Scan for the cell matching the given text and deliver its [X, Y] coordinate at center. 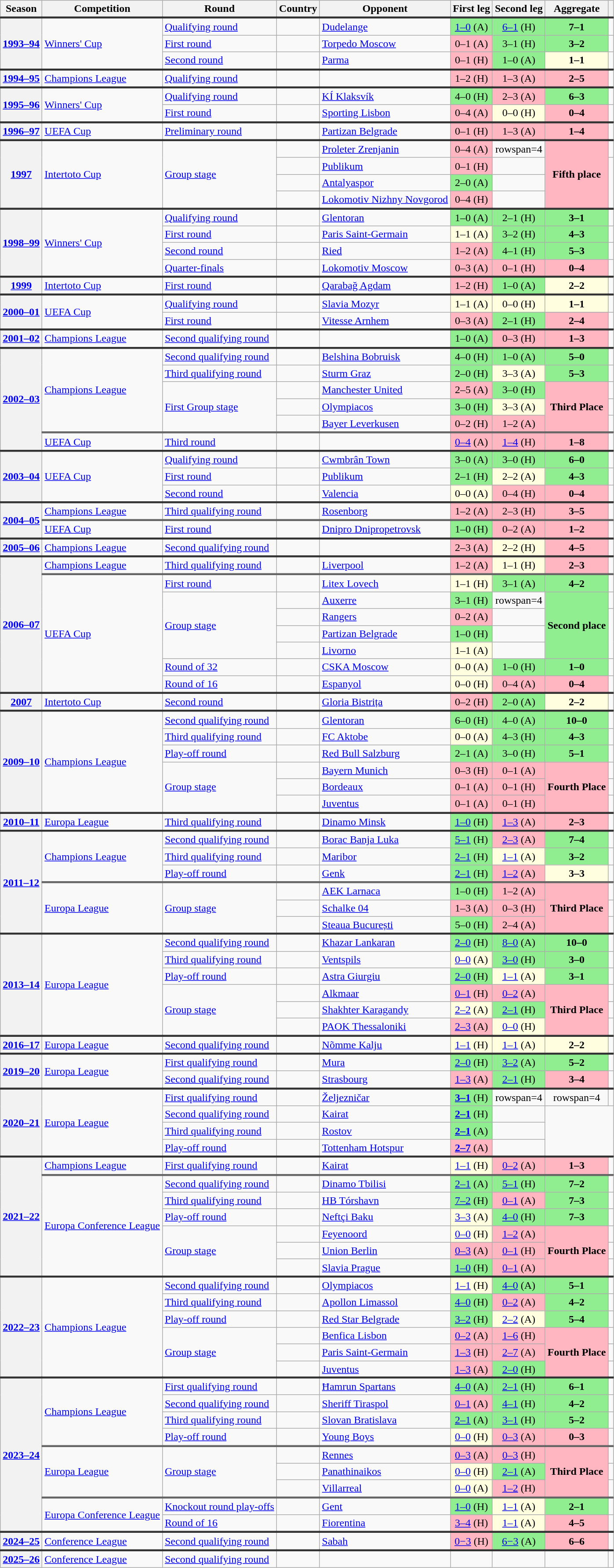
2–5 (A) [472, 390]
2–5 [577, 78]
Round [219, 9]
3–4 (H) [472, 1524]
Benfica Lisbon [385, 1336]
Astra Giurgiu [385, 976]
2009–10 [21, 762]
Khazar Lankaran [385, 943]
1999 [21, 286]
Tottenham Hotspur [385, 1148]
3–1 (A) [519, 583]
1994–95 [21, 78]
6–0 (H) [472, 720]
Slavia Mozyr [385, 303]
2–1 [577, 1506]
Mura [385, 1062]
Apollon Limassol [385, 1302]
Sporting Lisbon [385, 113]
Proleter Zrenjanin [385, 149]
Espanyol [385, 684]
Dudelange [385, 26]
0−3 (H) [472, 1541]
Schalke 04 [385, 908]
Rennes [385, 1455]
Maribor [385, 857]
6–6 [577, 1541]
1–3 (H) [472, 1353]
Third round [219, 441]
Fifth place [577, 174]
2006–07 [21, 624]
KÍ Klaksvík [385, 96]
Preliminary round [219, 131]
HB Tórshavn [385, 1200]
2007 [21, 702]
Red Star Belgrade [385, 1319]
7–2 [577, 1184]
3–2 (A) [519, 1062]
Feyenoord [385, 1234]
4–3 (H) [519, 737]
Ħamrun Spartans [385, 1386]
Ventspils [385, 959]
2022–23 [21, 1327]
Litex Lovech [385, 583]
2013–14 [21, 985]
2023–24 [21, 1455]
Rosenborg [385, 511]
Slovan Bratislava [385, 1420]
2010–11 [21, 821]
Belshina Bobruisk [385, 356]
Lokomotiv Nizhny Novgorod [385, 200]
2000–01 [21, 312]
7–2 (H) [472, 1200]
Round of 32 [219, 667]
1995–96 [21, 105]
Sturm Graz [385, 373]
7–1 [577, 26]
Young Boys [385, 1437]
1993–94 [21, 43]
Vitesse Arnhem [385, 321]
7–4 [577, 839]
Cwmbrân Town [385, 459]
Alkmaar [385, 993]
1–4 [577, 131]
1998–99 [21, 243]
1–8 [577, 441]
Ried [385, 251]
2024–25 [21, 1541]
2020–21 [21, 1122]
6−3 (A) [519, 1541]
Panathinaikos [385, 1472]
2004–05 [21, 520]
3–4 [577, 1080]
2–4 (A) [519, 925]
Opponent [385, 9]
2019–20 [21, 1071]
CSKA Moscow [385, 667]
Competition [102, 9]
Strasbourg [385, 1080]
Second leg [519, 9]
First leg [472, 9]
Villarreal [385, 1489]
2021–22 [21, 1216]
Nõmme Kalju [385, 1045]
Second place [577, 625]
Manchester United [385, 390]
Genk [385, 874]
Liverpool [385, 565]
2003–04 [21, 477]
Country [298, 9]
1997 [21, 174]
Lokomotiv Moscow [385, 268]
5–4 [577, 1319]
2011–12 [21, 882]
Rangers [385, 617]
FC Aktobe [385, 737]
PAOK Thessaloniki [385, 1027]
Bayern Munich [385, 770]
AEK Larnaca [385, 891]
Slavia Prague [385, 1268]
2–4 [577, 321]
6–0 [577, 459]
Quarter-finals [219, 268]
5–0 [577, 356]
Željezničar [385, 1097]
Bayer Leverkusen [385, 424]
Gent [385, 1506]
Torpedo Moscow [385, 44]
2002–03 [21, 399]
Livorno [385, 650]
Red Bull Salzburg [385, 753]
First Group stage [219, 407]
Valencia [385, 493]
Steaua București [385, 925]
3–0 (A) [472, 459]
1–2 [577, 529]
Rostov [385, 1131]
Neftçi Baku [385, 1217]
Bordeaux [385, 787]
Parma [385, 61]
2001–02 [21, 339]
1–4 (H) [519, 441]
2025–26 [21, 1559]
6–1 [577, 1386]
5–0 (H) [472, 925]
Dinamo Tbilisi [385, 1184]
8–0 (A) [519, 943]
Season [21, 9]
3–3 [577, 874]
2005–06 [21, 547]
1–0 [577, 667]
0–3 [577, 1437]
2–2 (H) [519, 547]
Borac Banja Luka [385, 839]
Auxerre [385, 600]
2016–17 [21, 1045]
2–3 (H) [519, 511]
3–5 [577, 511]
Sabah [385, 1541]
Aggregate [577, 9]
1996–97 [21, 131]
Gloria Bistrița [385, 702]
3–0 [577, 959]
6–3 [577, 96]
Shakhter Karagandy [385, 1010]
Antalyaspor [385, 182]
1–6 (H) [519, 1336]
Knockout round play-offs [219, 1506]
Dnipro Dnipropetrovsk [385, 529]
Qarabağ Agdam [385, 286]
6–1 (H) [519, 26]
Union Berlin [385, 1251]
Dinamo Minsk [385, 821]
Fiorentina [385, 1524]
Sheriff Tiraspol [385, 1403]
